Return the (x, y) coordinate for the center point of the cell that contains the specified text.  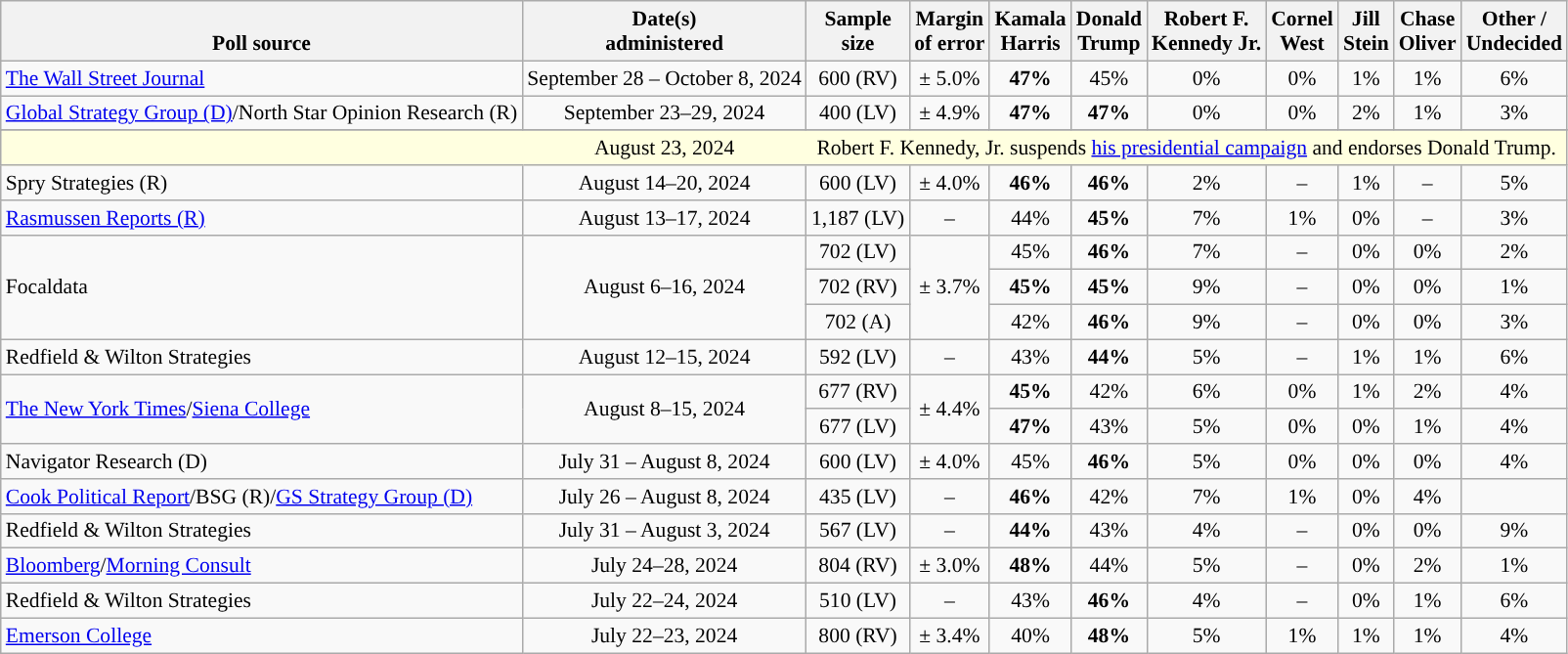
Focaldata (262, 287)
The Wall Street Journal (262, 78)
Poll source (262, 31)
592 (LV) (858, 357)
August 14–20, 2024 (665, 183)
Samplesize (858, 31)
August 23, 2024 (665, 149)
The New York Times/Siena College (262, 409)
1,187 (LV) (858, 218)
CornelWest (1302, 31)
Robert F.Kennedy Jr. (1206, 31)
510 (LV) (858, 601)
KamalaHarris (1030, 31)
Other /Undecided (1515, 31)
Emerson College (262, 635)
Cook Political Report/BSG (R)/GS Strategy Group (D) (262, 497)
400 (LV) (858, 113)
JillStein (1367, 31)
Robert F. Kennedy, Jr. suspends his presidential campaign and endorses Donald Trump. (1187, 149)
Navigator Research (D) (262, 461)
± 5.0% (949, 78)
July 31 – August 8, 2024 (665, 461)
ChaseOliver (1427, 31)
Date(s)administered (665, 31)
July 24–28, 2024 (665, 566)
± 3.4% (949, 635)
702 (RV) (858, 287)
September 28 – October 8, 2024 (665, 78)
Spry Strategies (R) (262, 183)
600 (RV) (858, 78)
DonaldTrump (1109, 31)
677 (LV) (858, 427)
Global Strategy Group (D)/North Star Opinion Research (R) (262, 113)
40% (1030, 635)
Bloomberg/Morning Consult (262, 566)
567 (LV) (858, 531)
702 (LV) (858, 252)
Rasmussen Reports (R) (262, 218)
± 4.9% (949, 113)
August 6–16, 2024 (665, 287)
August 12–15, 2024 (665, 357)
± 3.7% (949, 287)
435 (LV) (858, 497)
± 3.0% (949, 566)
Marginof error (949, 31)
September 23–29, 2024 (665, 113)
702 (A) (858, 323)
804 (RV) (858, 566)
July 22–23, 2024 (665, 635)
August 8–15, 2024 (665, 409)
August 13–17, 2024 (665, 218)
July 22–24, 2024 (665, 601)
± 4.4% (949, 409)
July 31 – August 3, 2024 (665, 531)
677 (RV) (858, 392)
800 (RV) (858, 635)
July 26 – August 8, 2024 (665, 497)
